Identify which cell holds the provided text, then report its [x, y] central coordinate. 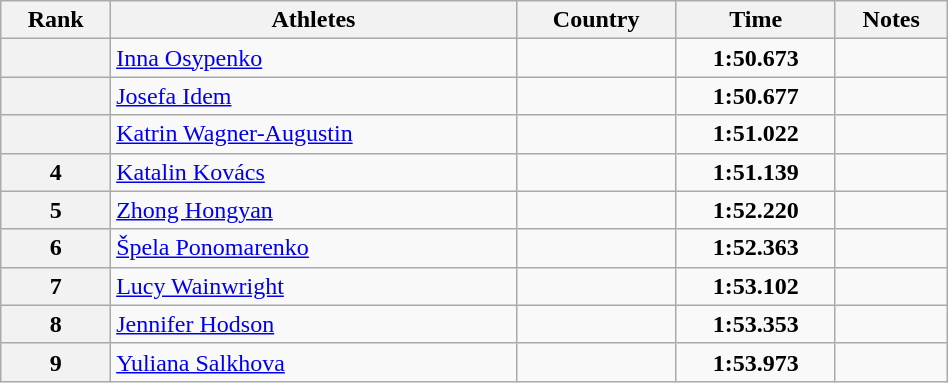
1:52.220 [756, 210]
5 [56, 210]
Lucy Wainwright [314, 286]
1:53.102 [756, 286]
6 [56, 248]
1:51.139 [756, 172]
Katalin Kovács [314, 172]
1:50.677 [756, 96]
Zhong Hongyan [314, 210]
Špela Ponomarenko [314, 248]
Inna Osypenko [314, 58]
7 [56, 286]
Athletes [314, 20]
1:50.673 [756, 58]
1:51.022 [756, 134]
Notes [891, 20]
4 [56, 172]
Katrin Wagner-Augustin [314, 134]
Yuliana Salkhova [314, 362]
Rank [56, 20]
Josefa Idem [314, 96]
1:53.353 [756, 324]
Country [596, 20]
Time [756, 20]
Jennifer Hodson [314, 324]
1:52.363 [756, 248]
9 [56, 362]
1:53.973 [756, 362]
8 [56, 324]
